Identify which cell holds the provided text, then report its (x, y) central coordinate. 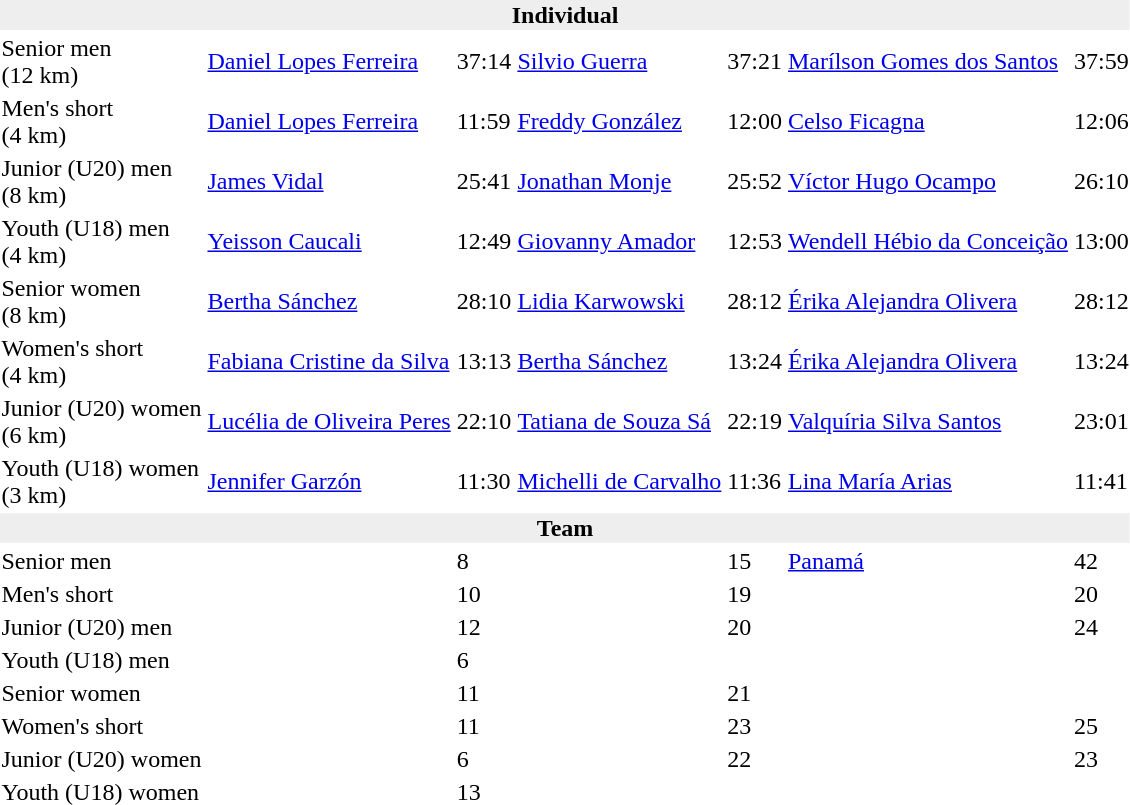
26:10 (1101, 182)
19 (755, 594)
Senior women (102, 693)
15 (755, 561)
Fabiana Cristine da Silva (329, 362)
James Vidal (329, 182)
Senior men (102, 561)
Wendell Hébio da Conceição (928, 242)
Junior (U20) women(6 km) (102, 422)
12 (484, 627)
12:49 (484, 242)
Youth (U18) men (102, 660)
Men's short (102, 594)
23:01 (1101, 422)
25:52 (755, 182)
13:00 (1101, 242)
Tatiana de Souza Sá (620, 422)
10 (484, 594)
8 (484, 561)
Women's short(4 km) (102, 362)
11:36 (755, 482)
Celso Ficagna (928, 122)
Men's short(4 km) (102, 122)
21 (755, 693)
Junior (U20) men (102, 627)
Senior men(12 km) (102, 62)
Individual (565, 15)
Michelli de Carvalho (620, 482)
22:19 (755, 422)
Women's short (102, 726)
Youth (U18) women(3 km) (102, 482)
Lina María Arias (928, 482)
28:10 (484, 302)
24 (1101, 627)
12:53 (755, 242)
12:06 (1101, 122)
Junior (U20) men(8 km) (102, 182)
Lidia Karwowski (620, 302)
Junior (U20) women (102, 759)
Senior women(8 km) (102, 302)
Team (565, 528)
Yeisson Caucali (329, 242)
Jonathan Monje (620, 182)
37:59 (1101, 62)
12:00 (755, 122)
Freddy González (620, 122)
Silvio Guerra (620, 62)
Youth (U18) men(4 km) (102, 242)
42 (1101, 561)
Lucélia de Oliveira Peres (329, 422)
Panamá (928, 561)
Jennifer Garzón (329, 482)
37:21 (755, 62)
11:41 (1101, 482)
Valquíria Silva Santos (928, 422)
25:41 (484, 182)
22 (755, 759)
Marílson Gomes dos Santos (928, 62)
11:59 (484, 122)
Víctor Hugo Ocampo (928, 182)
22:10 (484, 422)
13:13 (484, 362)
25 (1101, 726)
11:30 (484, 482)
Giovanny Amador (620, 242)
37:14 (484, 62)
